Output the [X, Y] coordinate of the center of the cell containing the given text.  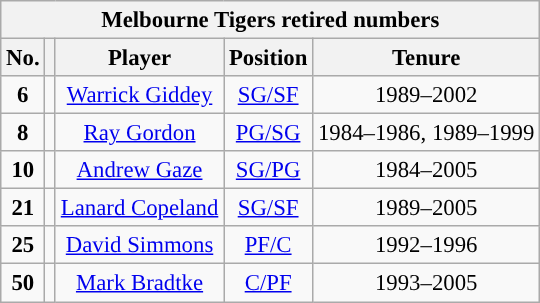
PG/SG [268, 133]
8 [23, 133]
SG/PG [268, 170]
1984–2005 [426, 170]
Lanard Copeland [139, 208]
Player [139, 58]
1989–2005 [426, 208]
Andrew Gaze [139, 170]
Melbourne Tigers retired numbers [270, 20]
Mark Bradtke [139, 283]
No. [23, 58]
Ray Gordon [139, 133]
21 [23, 208]
1992–1996 [426, 245]
1984–1986, 1989–1999 [426, 133]
50 [23, 283]
1989–2002 [426, 95]
David Simmons [139, 245]
Tenure [426, 58]
Position [268, 58]
PF/C [268, 245]
10 [23, 170]
6 [23, 95]
1993–2005 [426, 283]
25 [23, 245]
Warrick Giddey [139, 95]
C/PF [268, 283]
